Find where the given text appears and provide that cell's center as [X, Y] coordinate. 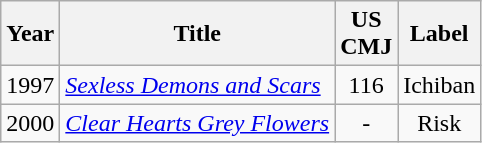
Ichiban [440, 85]
Clear Hearts Grey Flowers [198, 123]
Year [30, 34]
116 [366, 85]
Title [198, 34]
2000 [30, 123]
USCMJ [366, 34]
Sexless Demons and Scars [198, 85]
- [366, 123]
Label [440, 34]
1997 [30, 85]
Risk [440, 123]
